Provide the (X, Y) coordinate of the cell's center where the given text is located.  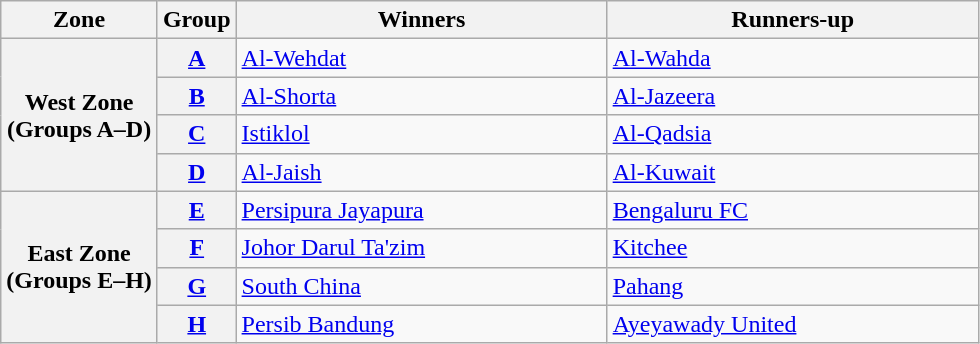
Al-Shorta (422, 96)
H (196, 324)
West Zone(Groups A–D) (80, 115)
Al-Wahda (792, 58)
A (196, 58)
South China (422, 286)
Zone (80, 20)
Persib Bandung (422, 324)
Al-Qadsia (792, 134)
Al-Jaish (422, 172)
B (196, 96)
Runners-up (792, 20)
East Zone(Groups E–H) (80, 267)
F (196, 248)
G (196, 286)
Bengaluru FC (792, 210)
Al-Jazeera (792, 96)
Group (196, 20)
Kitchee (792, 248)
Al-Wehdat (422, 58)
Istiklol (422, 134)
D (196, 172)
Ayeyawady United (792, 324)
Persipura Jayapura (422, 210)
Winners (422, 20)
Johor Darul Ta'zim (422, 248)
Al-Kuwait (792, 172)
E (196, 210)
Pahang (792, 286)
C (196, 134)
